Find where the given text appears and provide that cell's center as [X, Y] coordinate. 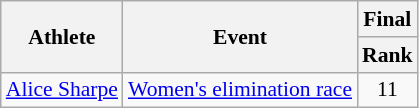
11 [388, 90]
Event [240, 36]
Rank [388, 55]
Final [388, 19]
Athlete [62, 36]
Alice Sharpe [62, 90]
Women's elimination race [240, 90]
